Find where the given text appears and provide that cell's center as (X, Y) coordinate. 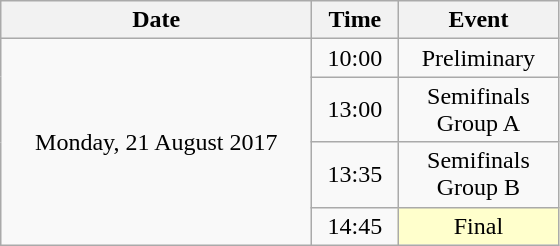
Event (478, 20)
Preliminary (478, 58)
13:35 (355, 174)
Final (478, 226)
Semifinals Group A (478, 110)
10:00 (355, 58)
Time (355, 20)
Monday, 21 August 2017 (156, 142)
Semifinals Group B (478, 174)
13:00 (355, 110)
14:45 (355, 226)
Date (156, 20)
